From the cell containing the given text, extract its center point as (X, Y) coordinate. 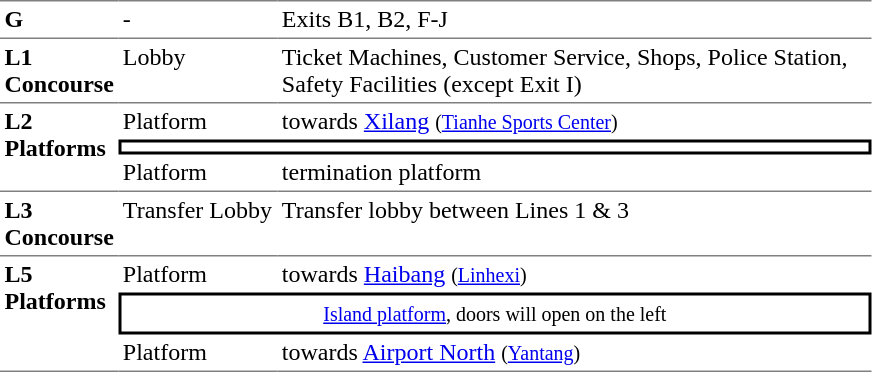
towards Haibang (Linhexi) (574, 274)
Lobby (198, 71)
Transfer lobby between Lines 1 & 3 (574, 224)
L3Concourse (59, 224)
Island platform, doors will open on the left (494, 313)
- (198, 19)
G (59, 19)
L1Concourse (59, 71)
L5Platforms (59, 314)
termination platform (574, 173)
towards Xilang (Tianhe Sports Center) (574, 122)
L2Platforms (59, 148)
Transfer Lobby (198, 224)
Ticket Machines, Customer Service, Shops, Police Station, Safety Facilities (except Exit I) (574, 71)
Exits B1, B2, F-J (574, 19)
towards Airport North (Yantang) (574, 353)
